Provide the [X, Y] coordinate of the cell's center where the given text is located.  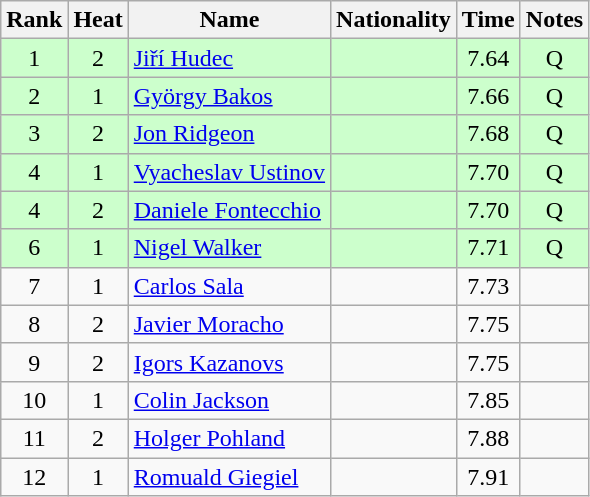
12 [34, 477]
Daniele Fontecchio [229, 210]
7.88 [488, 438]
Vyacheslav Ustinov [229, 172]
Colin Jackson [229, 400]
Time [488, 20]
8 [34, 324]
Jon Ridgeon [229, 134]
Javier Moracho [229, 324]
9 [34, 362]
7 [34, 286]
Carlos Sala [229, 286]
7.85 [488, 400]
Heat [98, 20]
Name [229, 20]
7.64 [488, 58]
11 [34, 438]
7.68 [488, 134]
Holger Pohland [229, 438]
7.71 [488, 248]
Nationality [394, 20]
6 [34, 248]
Romuald Giegiel [229, 477]
Igors Kazanovs [229, 362]
György Bakos [229, 96]
7.73 [488, 286]
7.66 [488, 96]
Notes [554, 20]
Jiří Hudec [229, 58]
3 [34, 134]
7.91 [488, 477]
Nigel Walker [229, 248]
Rank [34, 20]
10 [34, 400]
